Provide the (X, Y) coordinate of the cell's center where the given text is located.  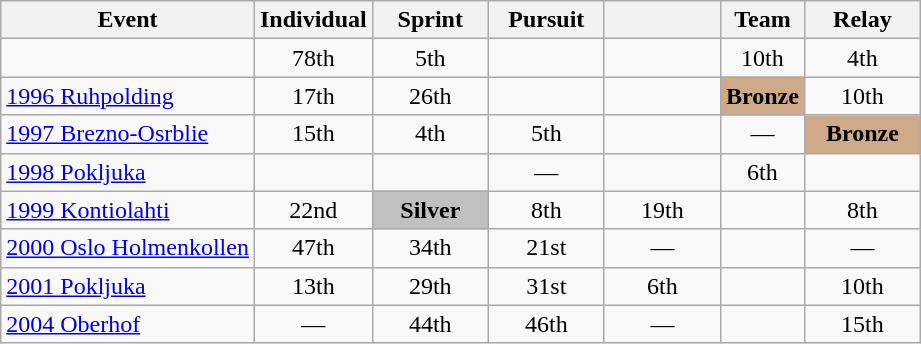
19th (662, 210)
13th (313, 286)
Silver (430, 210)
Sprint (430, 20)
1997 Brezno-Osrblie (128, 134)
46th (546, 324)
1998 Pokljuka (128, 172)
1996 Ruhpolding (128, 96)
2004 Oberhof (128, 324)
34th (430, 248)
2000 Oslo Holmenkollen (128, 248)
2001 Pokljuka (128, 286)
17th (313, 96)
Pursuit (546, 20)
1999 Kontiolahti (128, 210)
44th (430, 324)
Individual (313, 20)
47th (313, 248)
26th (430, 96)
78th (313, 58)
Event (128, 20)
Relay (862, 20)
Team (762, 20)
31st (546, 286)
22nd (313, 210)
29th (430, 286)
21st (546, 248)
